Determine the (x, y) coordinate at the center of the cell enclosing the given text.  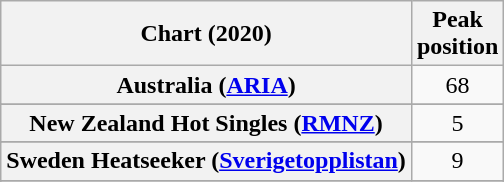
9 (457, 161)
Peakposition (457, 34)
68 (457, 85)
Australia (ARIA) (206, 85)
Chart (2020) (206, 34)
New Zealand Hot Singles (RMNZ) (206, 123)
5 (457, 123)
Sweden Heatseeker (Sverigetopplistan) (206, 161)
